Provide the (X, Y) coordinate of the cell's center where the given text is located.  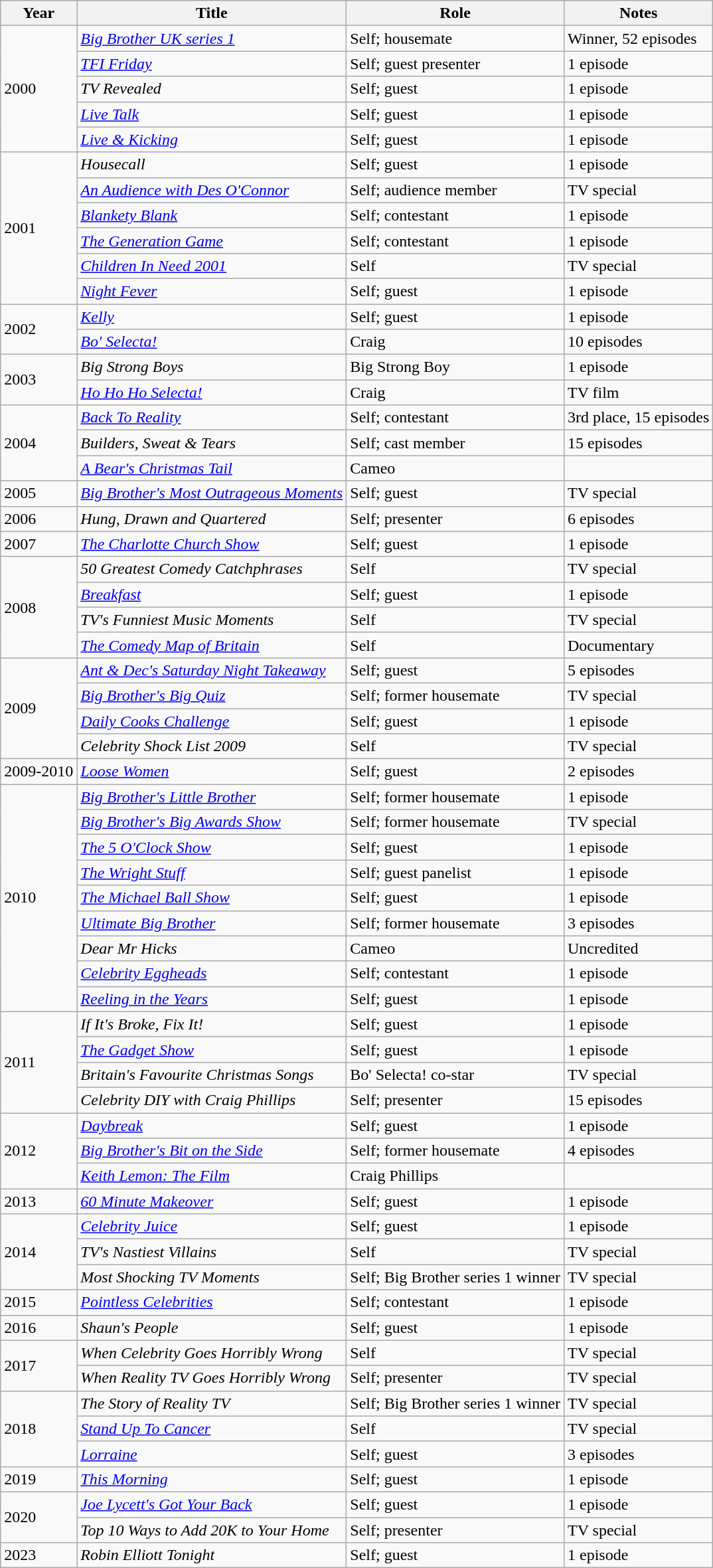
2019 (39, 1479)
50 Greatest Comedy Catchphrases (212, 569)
Blankety Blank (212, 215)
Robin Elliott Tonight (212, 1555)
Daybreak (212, 1126)
Reeling in the Years (212, 999)
3rd place, 15 episodes (638, 418)
2014 (39, 1252)
This Morning (212, 1479)
2023 (39, 1555)
The Charlotte Church Show (212, 544)
Uncredited (638, 948)
Most Shocking TV Moments (212, 1277)
Back To Reality (212, 418)
Bo' Selecta! co-star (455, 1075)
When Celebrity Goes Horribly Wrong (212, 1353)
Big Strong Boys (212, 367)
Celebrity Eggheads (212, 974)
2006 (39, 519)
Ant & Dec's Saturday Night Takeaway (212, 670)
Self; housemate (455, 39)
2013 (39, 1201)
2016 (39, 1328)
Title (212, 13)
2002 (39, 329)
Big Brother UK series 1 (212, 39)
2001 (39, 228)
A Bear's Christmas Tail (212, 468)
The Gadget Show (212, 1049)
2015 (39, 1302)
2003 (39, 380)
The 5 O'Clock Show (212, 847)
2012 (39, 1151)
Celebrity DIY with Craig Phillips (212, 1100)
2008 (39, 607)
2017 (39, 1365)
TV's Funniest Music Moments (212, 620)
2000 (39, 89)
An Audience with Des O'Connor (212, 190)
Shaun's People (212, 1328)
Big Brother's Most Outrageous Moments (212, 493)
The Wright Stuff (212, 873)
Ultimate Big Brother (212, 923)
Celebrity Juice (212, 1227)
Top 10 Ways to Add 20K to Your Home (212, 1529)
TV's Nastiest Villains (212, 1252)
2 episodes (638, 772)
5 episodes (638, 670)
TFI Friday (212, 64)
6 episodes (638, 519)
If It's Broke, Fix It! (212, 1024)
Stand Up To Cancer (212, 1429)
2005 (39, 493)
The Generation Game (212, 240)
Big Brother's Bit on the Side (212, 1151)
60 Minute Makeover (212, 1201)
The Michael Ball Show (212, 898)
Role (455, 13)
Craig Phillips (455, 1176)
2010 (39, 898)
10 episodes (638, 342)
Pointless Celebrities (212, 1302)
TV Revealed (212, 89)
Breakfast (212, 594)
Housecall (212, 165)
2007 (39, 544)
Ho Ho Ho Selecta! (212, 392)
2009 (39, 708)
Self; guest panelist (455, 873)
Big Brother's Big Awards Show (212, 822)
The Comedy Map of Britain (212, 645)
2011 (39, 1062)
Celebrity Shock List 2009 (212, 746)
Daily Cooks Challenge (212, 721)
The Story of Reality TV (212, 1403)
Loose Women (212, 772)
Britain's Favourite Christmas Songs (212, 1075)
Live Talk (212, 114)
Big Strong Boy (455, 367)
Winner, 52 episodes (638, 39)
Keith Lemon: The Film (212, 1176)
Builders, Sweat & Tears (212, 443)
2004 (39, 443)
Year (39, 13)
Notes (638, 13)
4 episodes (638, 1151)
Big Brother's Little Brother (212, 797)
Self; guest presenter (455, 64)
Big Brother's Big Quiz (212, 695)
Joe Lycett's Got Your Back (212, 1504)
TV film (638, 392)
Documentary (638, 645)
Kelly (212, 317)
Lorraine (212, 1454)
Bo' Selecta! (212, 342)
Night Fever (212, 291)
2009-2010 (39, 772)
2020 (39, 1517)
Self; audience member (455, 190)
Self; cast member (455, 443)
When Reality TV Goes Horribly Wrong (212, 1378)
Hung, Drawn and Quartered (212, 519)
Children In Need 2001 (212, 266)
Dear Mr Hicks (212, 948)
Live & Kicking (212, 139)
2018 (39, 1429)
